Output the (X, Y) coordinate of the center of the cell containing the given text.  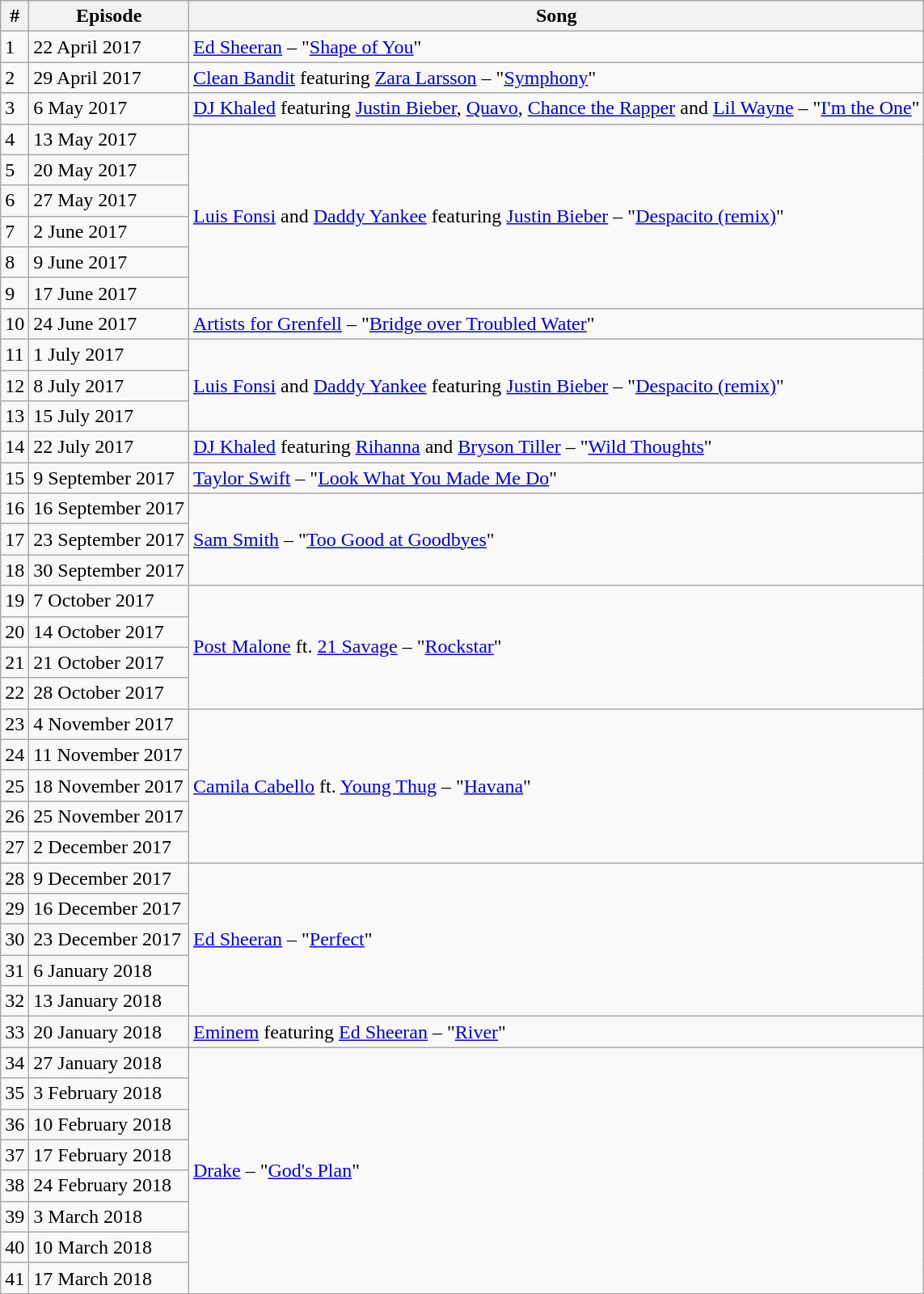
# (15, 16)
19 (15, 601)
15 (15, 478)
22 (15, 693)
4 November 2017 (109, 724)
Taylor Swift – "Look What You Made Me Do" (556, 478)
Ed Sheeran – "Shape of You" (556, 47)
Camila Cabello ft. Young Thug – "Havana" (556, 785)
23 (15, 724)
28 (15, 877)
23 September 2017 (109, 539)
18 November 2017 (109, 785)
7 October 2017 (109, 601)
20 May 2017 (109, 170)
14 (15, 447)
8 (15, 262)
3 February 2018 (109, 1093)
4 (15, 139)
9 December 2017 (109, 877)
10 February 2018 (109, 1124)
DJ Khaled featuring Rihanna and Bryson Tiller – "Wild Thoughts" (556, 447)
24 (15, 755)
27 May 2017 (109, 201)
5 (15, 170)
18 (15, 570)
39 (15, 1216)
8 July 2017 (109, 386)
20 January 2018 (109, 1032)
24 February 2018 (109, 1186)
25 (15, 785)
11 (15, 354)
2 (15, 78)
31 (15, 970)
24 June 2017 (109, 323)
25 November 2017 (109, 816)
17 June 2017 (109, 293)
3 March 2018 (109, 1216)
21 (15, 662)
15 July 2017 (109, 417)
9 September 2017 (109, 478)
12 (15, 386)
3 (15, 108)
21 October 2017 (109, 662)
40 (15, 1247)
Post Malone ft. 21 Savage – "Rockstar" (556, 647)
17 March 2018 (109, 1278)
1 (15, 47)
27 January 2018 (109, 1063)
10 March 2018 (109, 1247)
33 (15, 1032)
Drake – "God's Plan" (556, 1170)
6 May 2017 (109, 108)
30 (15, 940)
16 September 2017 (109, 509)
2 June 2017 (109, 231)
6 (15, 201)
34 (15, 1063)
Song (556, 16)
32 (15, 1001)
7 (15, 231)
9 (15, 293)
14 October 2017 (109, 632)
17 February 2018 (109, 1155)
16 December 2017 (109, 909)
13 January 2018 (109, 1001)
38 (15, 1186)
22 April 2017 (109, 47)
Ed Sheeran – "Perfect" (556, 939)
Sam Smith – "Too Good at Goodbyes" (556, 539)
20 (15, 632)
13 (15, 417)
29 (15, 909)
27 (15, 847)
Eminem featuring Ed Sheeran – "River" (556, 1032)
30 September 2017 (109, 570)
Clean Bandit featuring Zara Larsson – "Symphony" (556, 78)
28 October 2017 (109, 693)
23 December 2017 (109, 940)
26 (15, 816)
Artists for Grenfell – "Bridge over Troubled Water" (556, 323)
17 (15, 539)
29 April 2017 (109, 78)
1 July 2017 (109, 354)
2 December 2017 (109, 847)
DJ Khaled featuring Justin Bieber, Quavo, Chance the Rapper and Lil Wayne – "I'm the One" (556, 108)
9 June 2017 (109, 262)
16 (15, 509)
11 November 2017 (109, 755)
6 January 2018 (109, 970)
13 May 2017 (109, 139)
Episode (109, 16)
37 (15, 1155)
36 (15, 1124)
10 (15, 323)
35 (15, 1093)
22 July 2017 (109, 447)
41 (15, 1278)
